Provide the (x, y) coordinate of the cell's center where the given text is located.  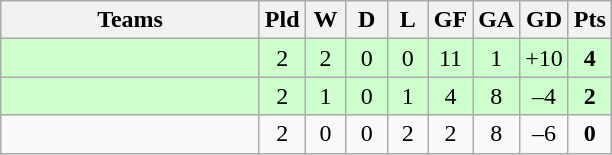
D (366, 20)
GF (450, 20)
–6 (544, 134)
11 (450, 58)
GA (496, 20)
Pld (282, 20)
W (326, 20)
+10 (544, 58)
–4 (544, 96)
Teams (130, 20)
Pts (590, 20)
GD (544, 20)
L (408, 20)
